For the text-containing cell, return its midpoint in (X, Y) coordinate format. 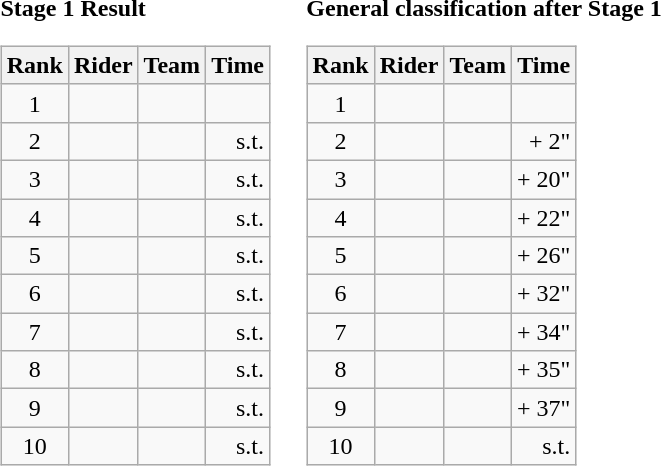
+ 35" (543, 370)
+ 22" (543, 217)
+ 34" (543, 332)
+ 26" (543, 256)
+ 2" (543, 141)
+ 37" (543, 408)
+ 32" (543, 294)
+ 20" (543, 179)
